Locate the cell with the specified text and output its [X, Y] center coordinate. 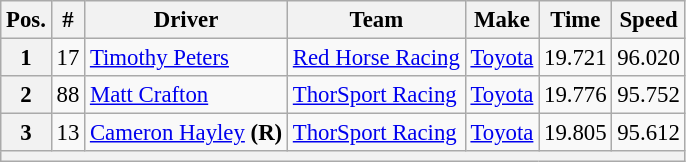
Matt Crafton [186, 95]
Timothy Peters [186, 58]
Make [502, 20]
Red Horse Racing [377, 58]
Cameron Hayley (R) [186, 133]
Time [576, 20]
17 [68, 58]
19.805 [576, 133]
Pos. [26, 20]
Driver [186, 20]
96.020 [648, 58]
13 [68, 133]
95.612 [648, 133]
2 [26, 95]
Speed [648, 20]
1 [26, 58]
Team [377, 20]
# [68, 20]
19.776 [576, 95]
95.752 [648, 95]
88 [68, 95]
19.721 [576, 58]
3 [26, 133]
